Locate the cell with the specified text and output its [X, Y] center coordinate. 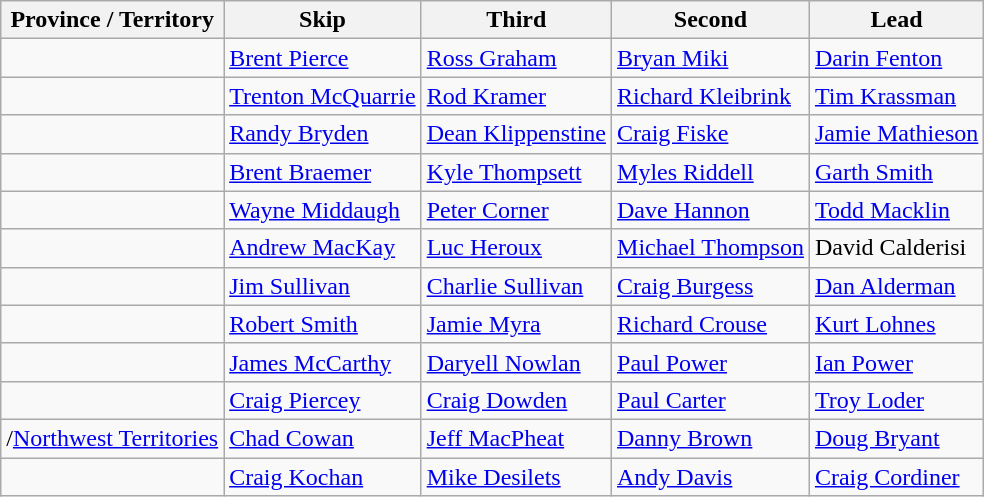
Luc Heroux [516, 248]
Brent Pierce [322, 58]
Skip [322, 20]
Peter Corner [516, 210]
Charlie Sullivan [516, 286]
Dave Hannon [711, 210]
Andy Davis [711, 477]
Dean Klippenstine [516, 134]
Dan Alderman [896, 286]
Doug Bryant [896, 438]
Mike Desilets [516, 477]
Tim Krassman [896, 96]
Daryell Nowlan [516, 362]
Darin Fenton [896, 58]
Jamie Mathieson [896, 134]
Richard Kleibrink [711, 96]
Todd Macklin [896, 210]
Second [711, 20]
Kurt Lohnes [896, 324]
Craig Cordiner [896, 477]
James McCarthy [322, 362]
Paul Carter [711, 400]
Jim Sullivan [322, 286]
Paul Power [711, 362]
Randy Bryden [322, 134]
Kyle Thompsett [516, 172]
Troy Loder [896, 400]
Third [516, 20]
Ross Graham [516, 58]
Rod Kramer [516, 96]
Garth Smith [896, 172]
Craig Dowden [516, 400]
Ian Power [896, 362]
David Calderisi [896, 248]
Andrew MacKay [322, 248]
Danny Brown [711, 438]
Craig Piercey [322, 400]
Province / Territory [112, 20]
Myles Riddell [711, 172]
/Northwest Territories [112, 438]
Wayne Middaugh [322, 210]
Craig Kochan [322, 477]
Lead [896, 20]
Jeff MacPheat [516, 438]
Robert Smith [322, 324]
Craig Fiske [711, 134]
Michael Thompson [711, 248]
Chad Cowan [322, 438]
Trenton McQuarrie [322, 96]
Brent Braemer [322, 172]
Richard Crouse [711, 324]
Bryan Miki [711, 58]
Jamie Myra [516, 324]
Craig Burgess [711, 286]
